Output the (X, Y) coordinate of the center of the cell containing the given text.  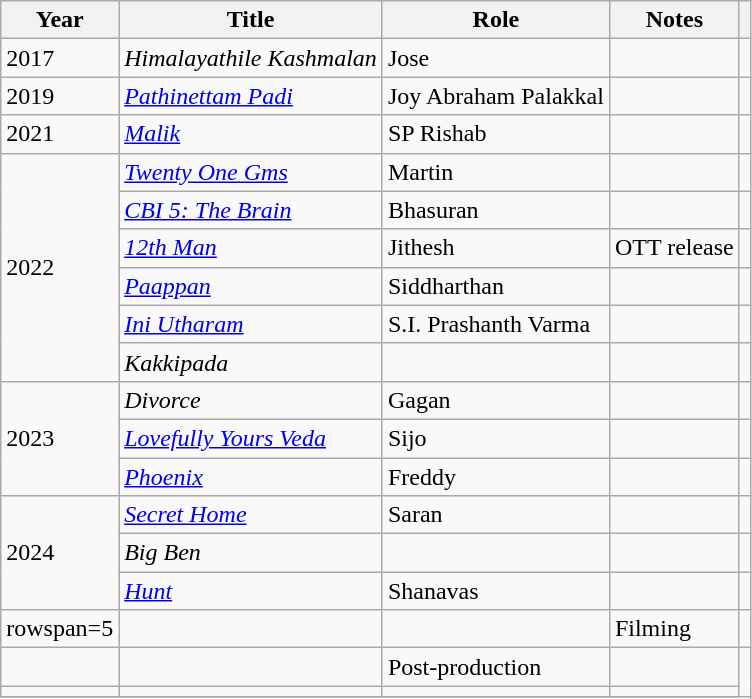
rowspan=5 (60, 629)
2017 (60, 58)
Jithesh (496, 248)
Sijo (496, 438)
SP Rishab (496, 134)
Bhasuran (496, 210)
2019 (60, 96)
Malik (251, 134)
Lovefully Yours Veda (251, 438)
12th Man (251, 248)
CBI 5: The Brain (251, 210)
Saran (496, 515)
Martin (496, 172)
Paappan (251, 286)
Siddharthan (496, 286)
Joy Abraham Palakkal (496, 96)
Role (496, 20)
S.I. Prashanth Varma (496, 324)
Phoenix (251, 477)
Himalayathile Kashmalan (251, 58)
OTT release (674, 248)
Shanavas (496, 591)
Jose (496, 58)
Ini Utharam (251, 324)
Title (251, 20)
Hunt (251, 591)
Big Ben (251, 553)
2024 (60, 553)
Kakkipada (251, 362)
Twenty One Gms (251, 172)
Filming (674, 629)
Secret Home (251, 515)
Divorce (251, 400)
2023 (60, 438)
Pathinettam Padi (251, 96)
Year (60, 20)
2021 (60, 134)
Notes (674, 20)
Freddy (496, 477)
Gagan (496, 400)
Post-production (496, 667)
2022 (60, 267)
